Provide the (x, y) coordinate of the cell's center where the given text is located.  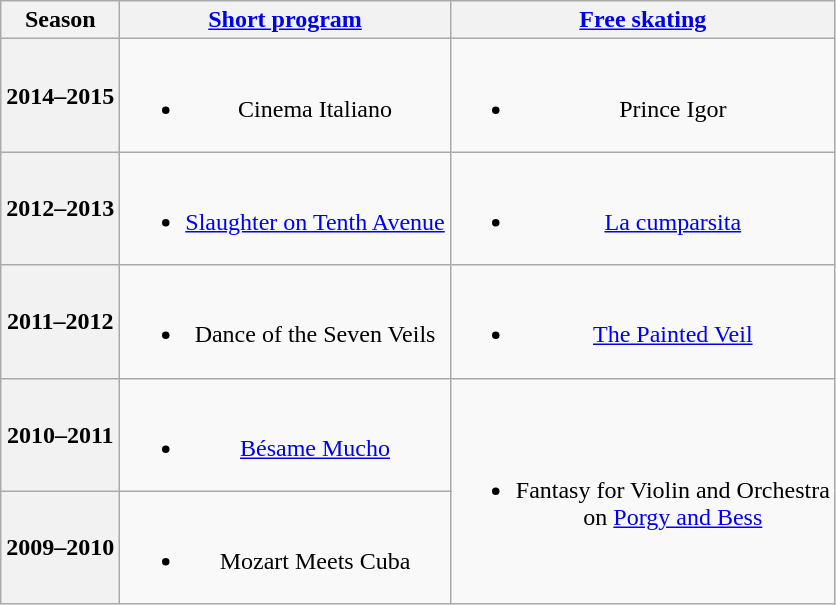
Prince Igor (642, 96)
Dance of the Seven Veils (285, 322)
Mozart Meets Cuba (285, 548)
Season (60, 20)
Free skating (642, 20)
2009–2010 (60, 548)
Fantasy for Violin and Orchestra on Porgy and Bess (642, 491)
2012–2013 (60, 208)
Bésame Mucho (285, 434)
Slaughter on Tenth Avenue (285, 208)
La cumparsita (642, 208)
Cinema Italiano (285, 96)
2011–2012 (60, 322)
Short program (285, 20)
The Painted Veil (642, 322)
2014–2015 (60, 96)
2010–2011 (60, 434)
